Identify which cell holds the provided text, then report its (X, Y) central coordinate. 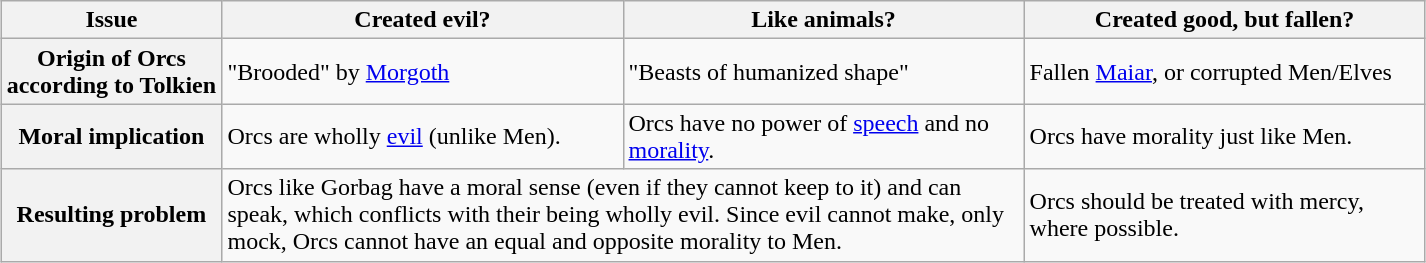
Created evil? (422, 20)
Orcs have morality just like Men. (1224, 136)
Issue (112, 20)
Resulting problem (112, 215)
Orcs are wholly evil (unlike Men). (422, 136)
Moral implication (112, 136)
Like animals? (824, 20)
Fallen Maiar, or corrupted Men/Elves (1224, 72)
Origin of Orcsaccording to Tolkien (112, 72)
Orcs have no power of speech and no morality. (824, 136)
"Beasts of humanized shape" (824, 72)
"Brooded" by Morgoth (422, 72)
Created good, but fallen? (1224, 20)
Orcs should be treated with mercy, where possible. (1224, 215)
